From the cell containing the given text, extract its center point as [x, y] coordinate. 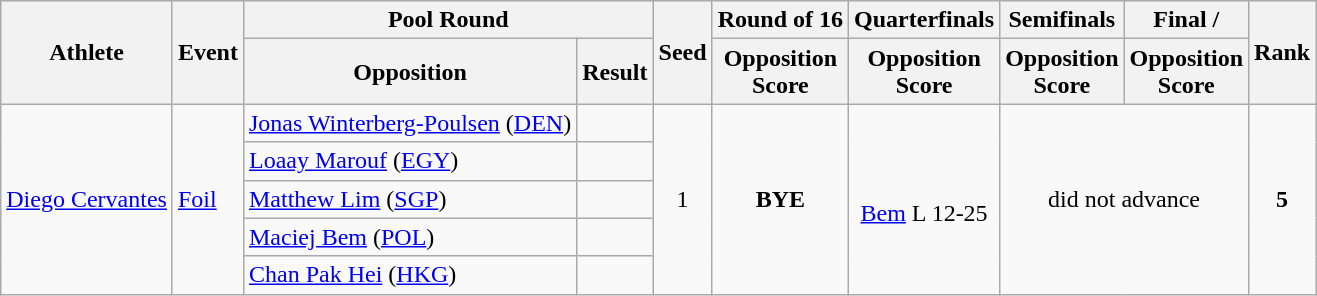
Rank [1282, 52]
Seed [682, 52]
did not advance [1124, 199]
Chan Pak Hei (HKG) [410, 275]
Pool Round [448, 20]
Semifinals [1062, 20]
Athlete [87, 52]
Result [615, 72]
Maciej Bem (POL) [410, 237]
Foil [208, 199]
Quarterfinals [924, 20]
BYE [780, 199]
Opposition [410, 72]
Final / [1186, 20]
1 [682, 199]
Jonas Winterberg-Poulsen (DEN) [410, 123]
Round of 16 [780, 20]
Bem L 12-25 [924, 199]
Loaay Marouf (EGY) [410, 161]
Matthew Lim (SGP) [410, 199]
5 [1282, 199]
Diego Cervantes [87, 199]
Event [208, 52]
